Return [X, Y] of the center of cell containing provided text 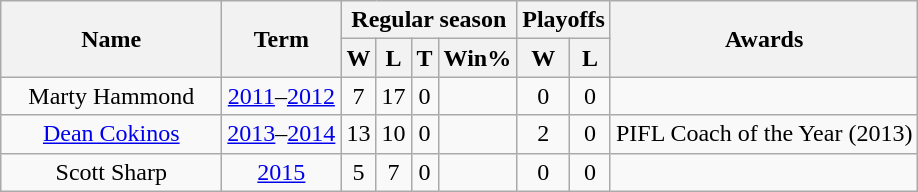
Playoffs [564, 20]
T [424, 58]
Scott Sharp [112, 172]
Dean Cokinos [112, 134]
Regular season [429, 20]
2013–2014 [282, 134]
10 [394, 134]
Marty Hammond [112, 96]
Term [282, 39]
Name [112, 39]
5 [358, 172]
2011–2012 [282, 96]
PIFL Coach of the Year (2013) [764, 134]
2 [544, 134]
2015 [282, 172]
Win% [478, 58]
17 [394, 96]
Awards [764, 39]
13 [358, 134]
